Locate the cell with the specified text and output its [x, y] center coordinate. 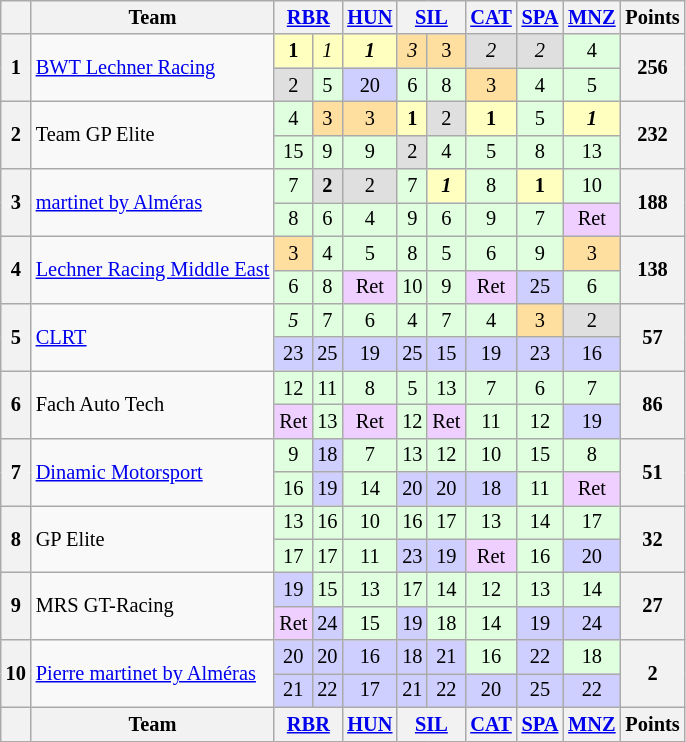
Dinamic Motorsport [153, 472]
27 [652, 606]
57 [652, 336]
Fach Auto Tech [153, 404]
BWT Lechner Racing [153, 68]
138 [652, 270]
232 [652, 134]
martinet by Alméras [153, 202]
MRS GT-Racing [153, 606]
CLRT [153, 336]
Lechner Racing Middle East [153, 270]
Team GP Elite [153, 134]
256 [652, 68]
32 [652, 538]
51 [652, 472]
GP Elite [153, 538]
188 [652, 202]
86 [652, 404]
Pierre martinet by Alméras [153, 674]
